Pinpoint the cell where the given text exists, returning its (x, y) midpoint coordinate. 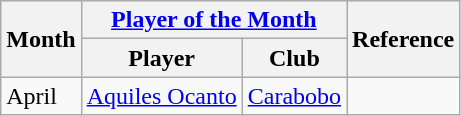
Carabobo (294, 96)
Player (162, 58)
Aquiles Ocanto (162, 96)
Month (41, 39)
Club (294, 58)
Player of the Month (214, 20)
April (41, 96)
Reference (404, 39)
